Pinpoint the cell where the given text exists, returning its [X, Y] midpoint coordinate. 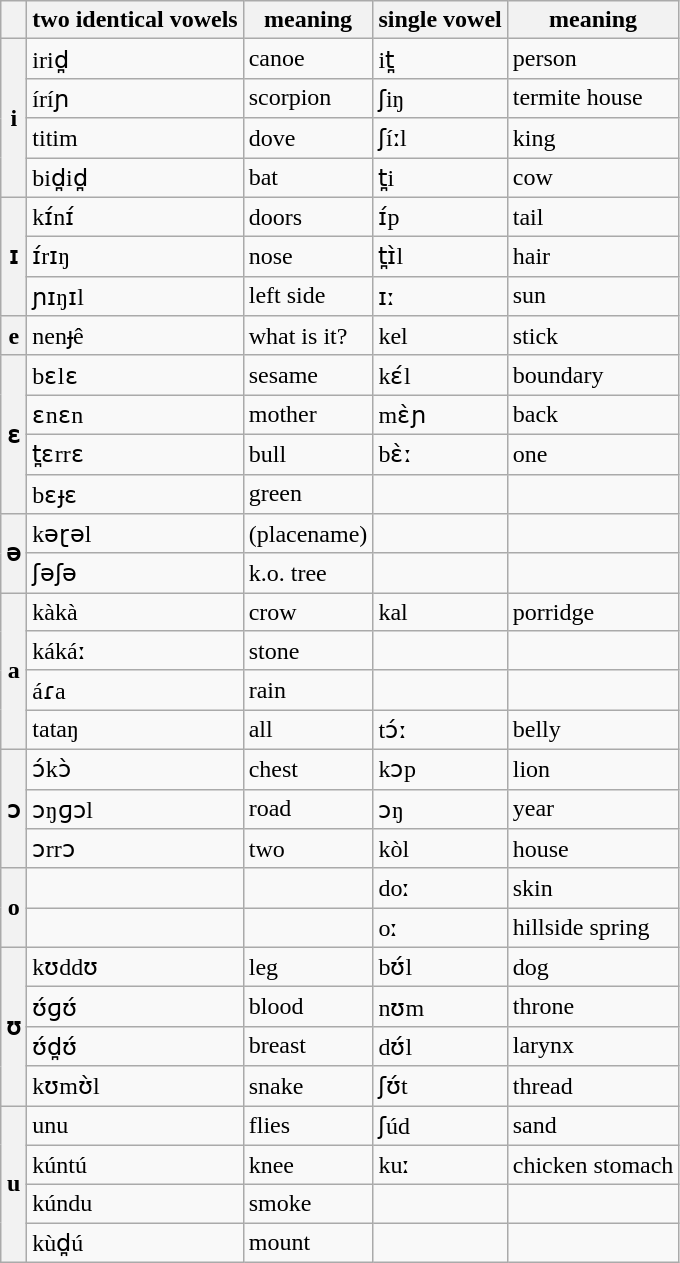
i [14, 118]
green [308, 494]
throne [593, 1007]
ɔŋ [440, 809]
larynx [593, 1046]
kòl [440, 849]
chicken stomach [593, 1165]
a [14, 672]
k.o. tree [308, 573]
u [14, 1184]
kuː [440, 1165]
mother [308, 415]
belly [593, 730]
kɪ́nɪ́ [135, 217]
bid̪id̪ [135, 178]
sun [593, 296]
ɲɪŋɪl [135, 296]
ʃʊ́t [440, 1086]
ɔ [14, 808]
hair [593, 257]
ɛ [14, 434]
bɛ̀ː [440, 454]
leg [308, 967]
rain [308, 690]
flies [308, 1126]
irid̪ [135, 59]
(placename) [308, 534]
king [593, 138]
it̪ [440, 59]
cow [593, 178]
back [593, 415]
kal [440, 612]
kel [440, 336]
blood [308, 1007]
ʃiŋ [440, 98]
tataŋ [135, 730]
scorpion [308, 98]
bʊ́l [440, 967]
snake [308, 1086]
nenɟê [135, 336]
o [14, 908]
titim [135, 138]
knee [308, 1165]
ʊ [14, 1026]
ʃəʃə [135, 573]
ʊ́d̪ʊ́ [135, 1046]
kɛ́l [440, 375]
bɛɟɛ [135, 494]
canoe [308, 59]
one [593, 454]
hillside spring [593, 928]
kʊddʊ [135, 967]
two identical vowels [135, 20]
house [593, 849]
smoke [308, 1204]
dʊ́l [440, 1046]
all [308, 730]
unu [135, 1126]
ɔrrɔ [135, 849]
kúndu [135, 1204]
stick [593, 336]
bull [308, 454]
single vowel [440, 20]
kùd̪ú [135, 1243]
t̪ɛrrɛ [135, 454]
chest [308, 769]
lion [593, 769]
kàkà [135, 612]
nose [308, 257]
kúntú [135, 1165]
dog [593, 967]
kɔp [440, 769]
thread [593, 1086]
ʃúd [440, 1126]
áɾa [135, 690]
crow [308, 612]
boundary [593, 375]
doors [308, 217]
ɪ [14, 256]
nʊm [440, 1007]
sand [593, 1126]
oː [440, 928]
what is it? [308, 336]
mount [308, 1243]
tɔ́ː [440, 730]
kákáː [135, 651]
t̪i [440, 178]
ʊ́ɡʊ́ [135, 1007]
doː [440, 888]
road [308, 809]
ʃíːl [440, 138]
termite house [593, 98]
left side [308, 296]
ɔŋɡɔl [135, 809]
porridge [593, 612]
breast [308, 1046]
ə [14, 554]
ɪ́p [440, 217]
person [593, 59]
sesame [308, 375]
bɛlɛ [135, 375]
kəɽəl [135, 534]
t̪ɪ̀l [440, 257]
year [593, 809]
kʊmʊ̀l [135, 1086]
tail [593, 217]
bat [308, 178]
íríɲ [135, 98]
stone [308, 651]
ɪ́rɪŋ [135, 257]
skin [593, 888]
ɛnɛn [135, 415]
e [14, 336]
ɪː [440, 296]
ɔ́kɔ̀ [135, 769]
two [308, 849]
mɛ̀ɲ [440, 415]
dove [308, 138]
